Return (x, y) of the center of cell containing provided text 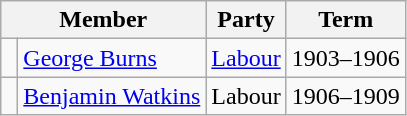
1906–1909 (346, 96)
1903–1906 (346, 58)
Member (104, 20)
Term (346, 20)
Benjamin Watkins (112, 96)
George Burns (112, 58)
Party (246, 20)
